From the cell containing the given text, extract its center point as [x, y] coordinate. 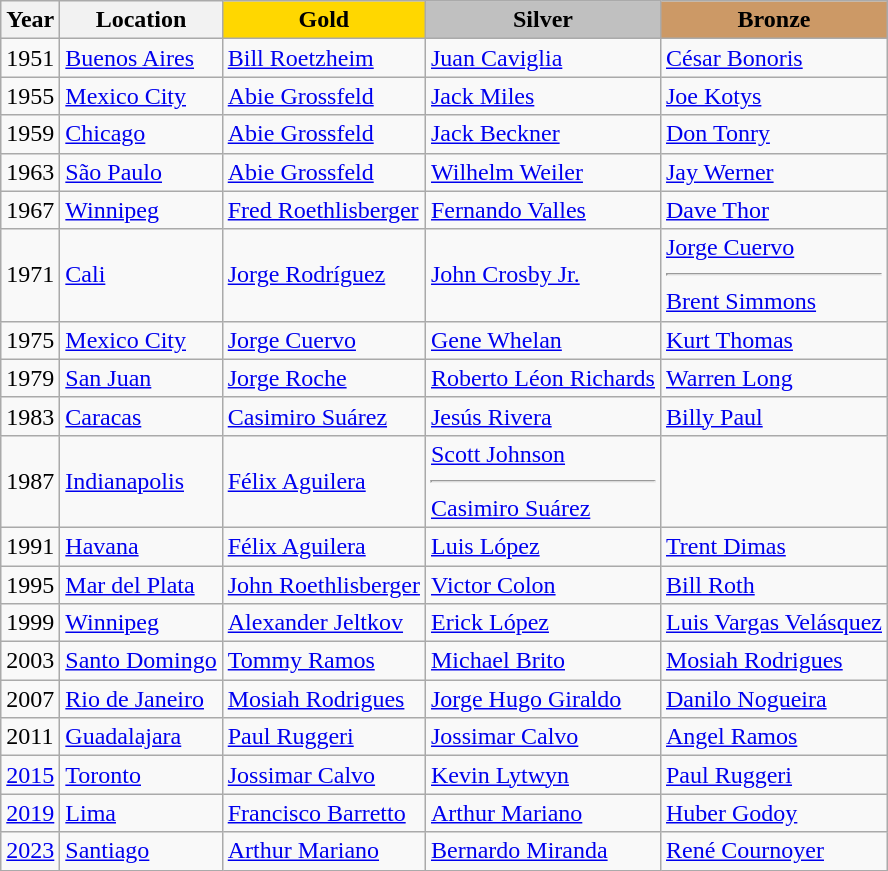
Bill Roth [774, 585]
1995 [30, 585]
César Bonoris [774, 58]
Rio de Janeiro [141, 699]
Jorge Hugo Giraldo [542, 699]
1963 [30, 172]
Jorge Cuervo [324, 340]
Cali [141, 275]
1971 [30, 275]
2007 [30, 699]
1955 [30, 96]
Jack Beckner [542, 134]
Mar del Plata [141, 585]
2023 [30, 851]
Trent Dimas [774, 546]
Jesús Rivera [542, 416]
Santo Domingo [141, 661]
2011 [30, 737]
Alexander Jeltkov [324, 623]
Roberto Léon Richards [542, 378]
1991 [30, 546]
Chicago [141, 134]
2003 [30, 661]
Jay Werner [774, 172]
Wilhelm Weiler [542, 172]
1975 [30, 340]
Gold [324, 20]
John Crosby Jr. [542, 275]
1959 [30, 134]
Luis López [542, 546]
Indianapolis [141, 481]
Warren Long [774, 378]
Juan Caviglia [542, 58]
Toronto [141, 775]
Bill Roetzheim [324, 58]
São Paulo [141, 172]
Kevin Lytwyn [542, 775]
Jorge Cuervo Brent Simmons [774, 275]
2019 [30, 813]
Scott Johnson Casimiro Suárez [542, 481]
Dave Thor [774, 210]
Kurt Thomas [774, 340]
Fred Roethlisberger [324, 210]
Francisco Barretto [324, 813]
Luis Vargas Velásquez [774, 623]
Billy Paul [774, 416]
Guadalajara [141, 737]
Jorge Roche [324, 378]
Jack Miles [542, 96]
2015 [30, 775]
Huber Godoy [774, 813]
Year [30, 20]
Gene Whelan [542, 340]
Victor Colon [542, 585]
1999 [30, 623]
Santiago [141, 851]
Havana [141, 546]
Lima [141, 813]
1979 [30, 378]
Location [141, 20]
Caracas [141, 416]
Erick López [542, 623]
John Roethlisberger [324, 585]
Casimiro Suárez [324, 416]
Fernando Valles [542, 210]
Buenos Aires [141, 58]
1967 [30, 210]
Bernardo Miranda [542, 851]
Joe Kotys [774, 96]
1987 [30, 481]
Michael Brito [542, 661]
Danilo Nogueira [774, 699]
René Cournoyer [774, 851]
Tommy Ramos [324, 661]
Bronze [774, 20]
Silver [542, 20]
1951 [30, 58]
1983 [30, 416]
San Juan [141, 378]
Angel Ramos [774, 737]
Jorge Rodríguez [324, 275]
Don Tonry [774, 134]
